Output the [x, y] coordinate of the center of the cell containing the given text.  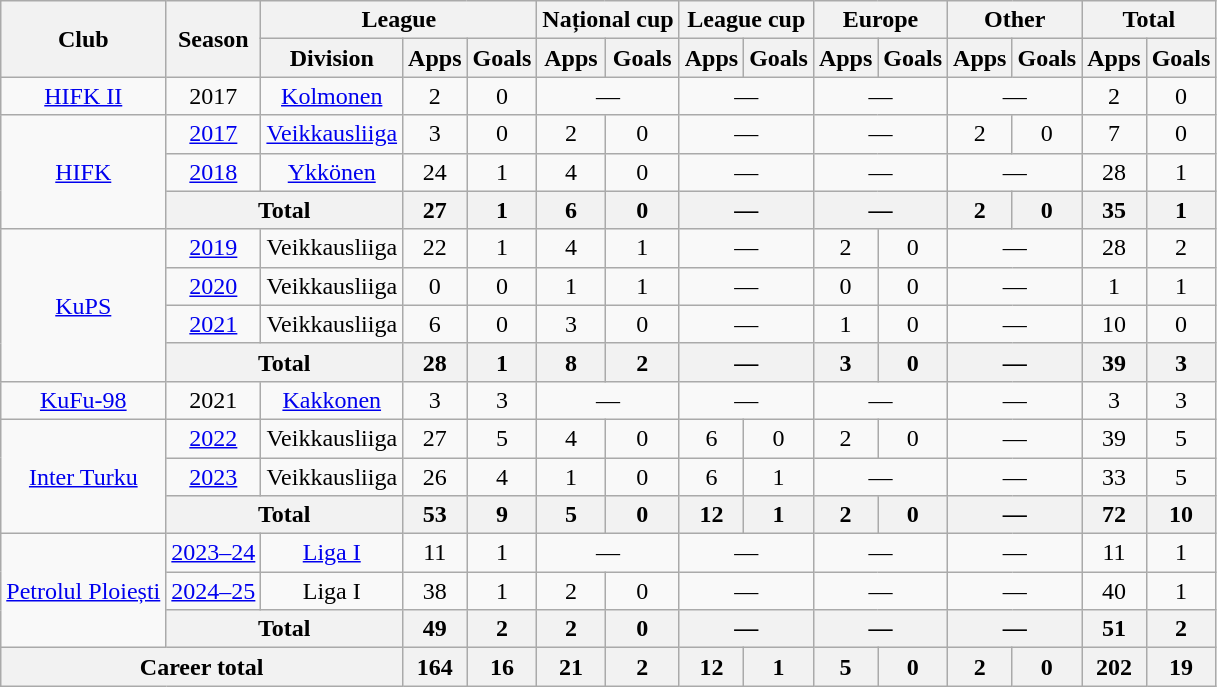
2022 [214, 438]
2019 [214, 248]
Division [332, 58]
24 [435, 172]
Ykkönen [332, 172]
51 [1114, 629]
21 [571, 667]
Inter Turku [84, 476]
KuPS [84, 305]
Europe [880, 20]
Petrolul Ploiești [84, 591]
164 [435, 667]
40 [1114, 591]
League cup [746, 20]
HIFK II [84, 96]
League [399, 20]
Season [214, 39]
26 [435, 477]
33 [1114, 477]
38 [435, 591]
19 [1181, 667]
16 [502, 667]
202 [1114, 667]
Kakkonen [332, 400]
2023 [214, 477]
2023–24 [214, 553]
7 [1114, 134]
22 [435, 248]
72 [1114, 515]
Kolmonen [332, 96]
Național cup [608, 20]
Other [1015, 20]
53 [435, 515]
Career total [202, 667]
35 [1114, 210]
Club [84, 39]
2024–25 [214, 591]
49 [435, 629]
8 [571, 362]
2020 [214, 286]
2018 [214, 172]
KuFu-98 [84, 400]
HIFK [84, 172]
9 [502, 515]
